Identify which cell holds the provided text, then report its [x, y] central coordinate. 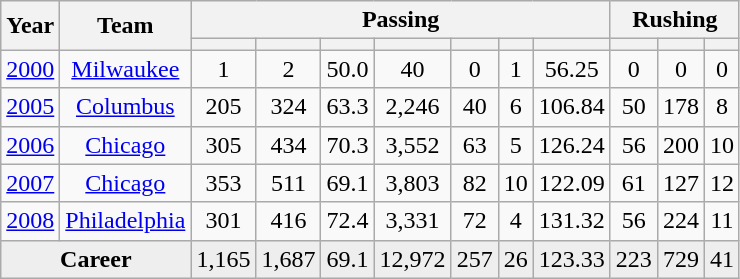
70.3 [348, 145]
63 [474, 145]
50 [634, 107]
434 [288, 145]
200 [680, 145]
4 [516, 221]
2007 [30, 183]
2006 [30, 145]
Team [126, 26]
Passing [400, 20]
Rushing [674, 20]
257 [474, 259]
Milwaukee [126, 69]
61 [634, 183]
178 [680, 107]
3,331 [412, 221]
12 [722, 183]
56.25 [572, 69]
205 [224, 107]
12,972 [412, 259]
2,246 [412, 107]
3,552 [412, 145]
511 [288, 183]
72 [474, 221]
301 [224, 221]
72.4 [348, 221]
126.24 [572, 145]
416 [288, 221]
Columbus [126, 107]
63.3 [348, 107]
1,687 [288, 259]
224 [680, 221]
82 [474, 183]
6 [516, 107]
131.32 [572, 221]
Philadelphia [126, 221]
106.84 [572, 107]
2005 [30, 107]
26 [516, 259]
2000 [30, 69]
729 [680, 259]
1,165 [224, 259]
50.0 [348, 69]
11 [722, 221]
127 [680, 183]
122.09 [572, 183]
5 [516, 145]
2008 [30, 221]
8 [722, 107]
305 [224, 145]
41 [722, 259]
223 [634, 259]
Year [30, 26]
2 [288, 69]
353 [224, 183]
3,803 [412, 183]
324 [288, 107]
123.33 [572, 259]
Career [96, 259]
